Pinpoint the cell where the given text exists, returning its [x, y] midpoint coordinate. 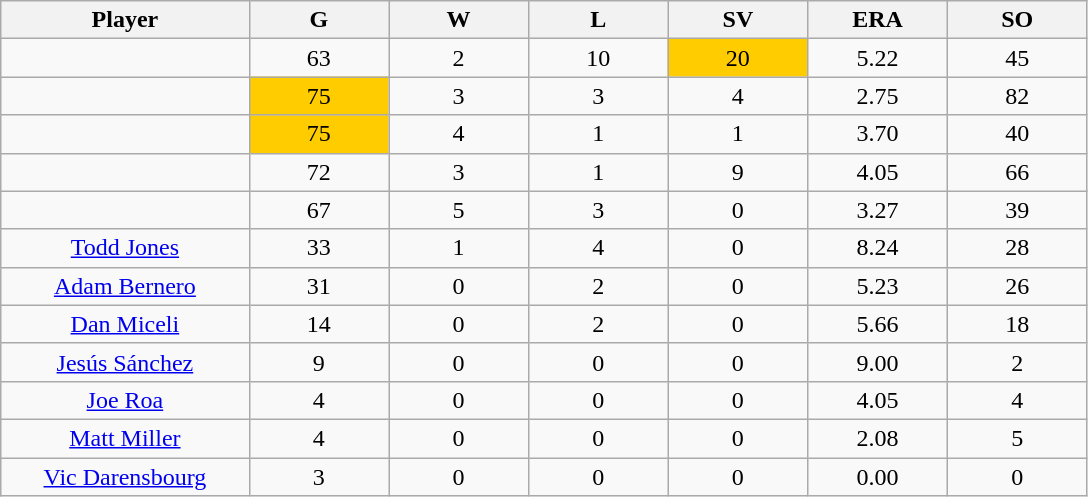
45 [1017, 58]
28 [1017, 248]
9.00 [878, 362]
SO [1017, 20]
63 [319, 58]
40 [1017, 134]
0.00 [878, 477]
14 [319, 324]
20 [738, 58]
SV [738, 20]
3.27 [878, 210]
8.24 [878, 248]
Jesús Sánchez [125, 362]
67 [319, 210]
2.08 [878, 438]
33 [319, 248]
10 [598, 58]
Matt Miller [125, 438]
Todd Jones [125, 248]
G [319, 20]
31 [319, 286]
18 [1017, 324]
5.23 [878, 286]
66 [1017, 172]
82 [1017, 96]
ERA [878, 20]
5.66 [878, 324]
Player [125, 20]
39 [1017, 210]
26 [1017, 286]
5.22 [878, 58]
L [598, 20]
2.75 [878, 96]
Joe Roa [125, 400]
Adam Bernero [125, 286]
W [459, 20]
Vic Darensbourg [125, 477]
3.70 [878, 134]
72 [319, 172]
Dan Miceli [125, 324]
